For the text-containing cell, return its midpoint in [X, Y] coordinate format. 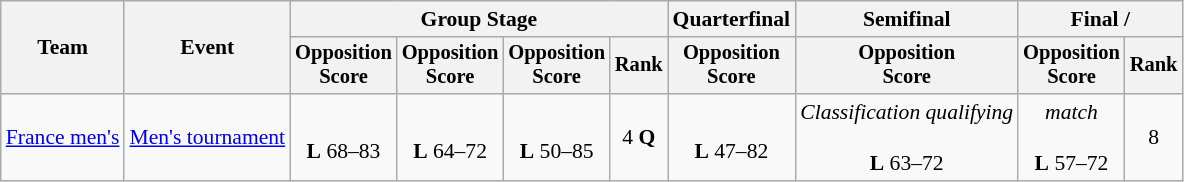
Event [207, 48]
L 47–82 [732, 138]
matchL 57–72 [1072, 138]
L 50–85 [556, 138]
Men's tournament [207, 138]
France men's [63, 138]
L 64–72 [450, 138]
Quarterfinal [732, 19]
L 68–83 [344, 138]
Group Stage [478, 19]
Team [63, 48]
8 [1154, 138]
Semifinal [906, 19]
Final / [1100, 19]
Classification qualifyingL 63–72 [906, 138]
4 Q [639, 138]
